Determine the (x, y) coordinate at the center of the cell enclosing the given text.  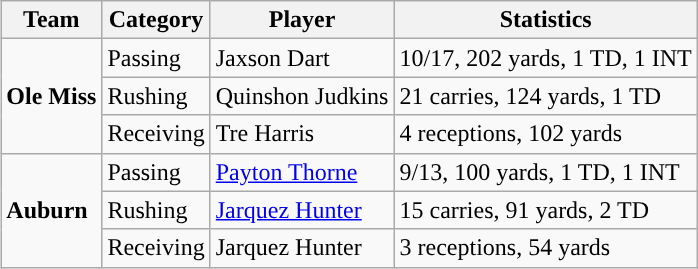
10/17, 202 yards, 1 TD, 1 INT (546, 58)
Tre Harris (302, 134)
15 carries, 91 yards, 2 TD (546, 210)
Jaxson Dart (302, 58)
3 receptions, 54 yards (546, 248)
Statistics (546, 20)
9/13, 100 yards, 1 TD, 1 INT (546, 172)
Quinshon Judkins (302, 96)
Ole Miss (52, 96)
Team (52, 20)
Auburn (52, 210)
Category (156, 20)
4 receptions, 102 yards (546, 134)
Payton Thorne (302, 172)
21 carries, 124 yards, 1 TD (546, 96)
Player (302, 20)
